Return [x, y] of the center of cell containing provided text 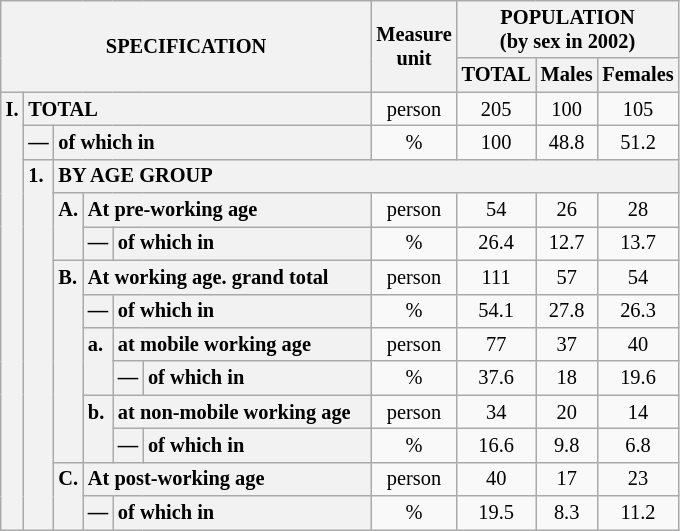
205 [496, 109]
Females [638, 75]
26 [567, 210]
57 [567, 277]
11.2 [638, 513]
48.8 [567, 142]
A. [68, 226]
16.6 [496, 445]
At post-working age [227, 479]
Males [567, 75]
at mobile working age [242, 344]
17 [567, 479]
26.3 [638, 311]
I. [12, 311]
Measure unit [414, 46]
23 [638, 479]
At pre-working age [227, 210]
13.7 [638, 243]
18 [567, 378]
SPECIFICATION [186, 46]
111 [496, 277]
a. [98, 360]
POPULATION (by sex in 2002) [568, 29]
77 [496, 344]
54.1 [496, 311]
BY AGE GROUP [366, 176]
At working age. grand total [227, 277]
105 [638, 109]
B. [68, 361]
34 [496, 412]
at non-mobile working age [242, 412]
6.8 [638, 445]
51.2 [638, 142]
26.4 [496, 243]
19.6 [638, 378]
12.7 [567, 243]
27.8 [567, 311]
14 [638, 412]
b. [98, 428]
8.3 [567, 513]
20 [567, 412]
C. [68, 496]
19.5 [496, 513]
37 [567, 344]
37.6 [496, 378]
1. [38, 344]
28 [638, 210]
9.8 [567, 445]
